Locate the cell with the specified text and output its [x, y] center coordinate. 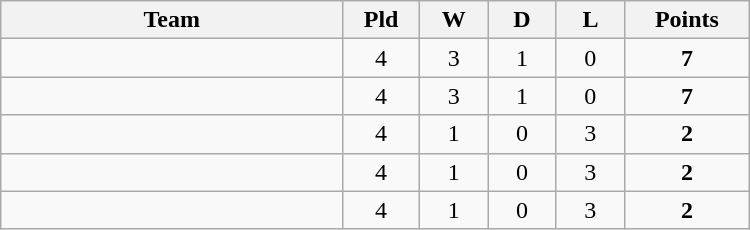
L [590, 20]
Points [688, 20]
Pld [382, 20]
Team [172, 20]
W [453, 20]
D [522, 20]
